Detect which cell encompasses the target text, then output its [X, Y] center coordinate. 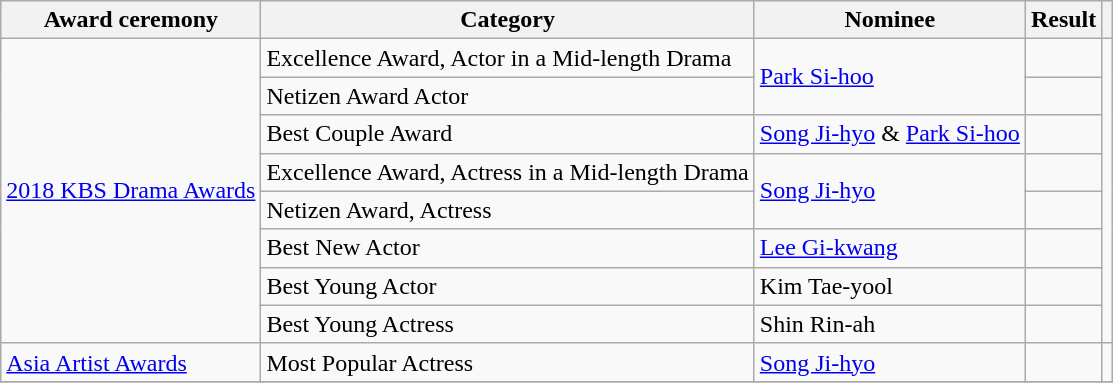
Best Couple Award [508, 134]
Asia Artist Awards [131, 362]
Award ceremony [131, 20]
Excellence Award, Actor in a Mid-length Drama [508, 58]
Best Young Actress [508, 324]
Best Young Actor [508, 286]
Best New Actor [508, 248]
Netizen Award Actor [508, 96]
Lee Gi-kwang [890, 248]
Song Ji-hyo & Park Si-hoo [890, 134]
Nominee [890, 20]
Result [1063, 20]
Excellence Award, Actress in a Mid-length Drama [508, 172]
Category [508, 20]
Shin Rin-ah [890, 324]
2018 KBS Drama Awards [131, 191]
Park Si-hoo [890, 77]
Netizen Award, Actress [508, 210]
Kim Tae-yool [890, 286]
Most Popular Actress [508, 362]
